Identify which cell holds the provided text, then report its (X, Y) central coordinate. 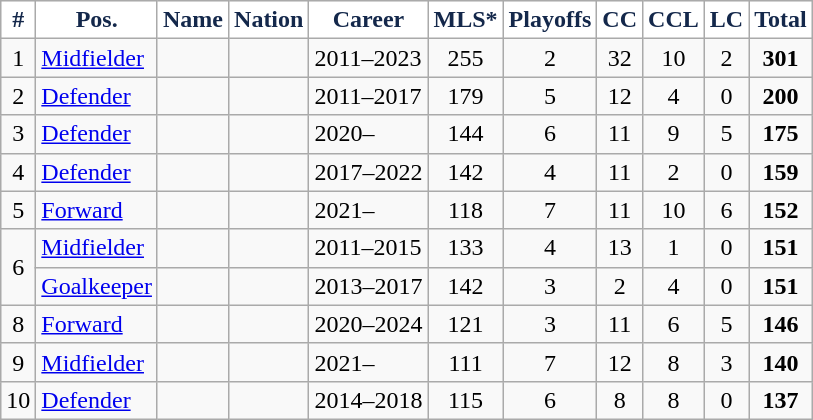
152 (781, 210)
2011–2023 (368, 58)
2017–2022 (368, 172)
301 (781, 58)
2014–2018 (368, 400)
Goalkeeper (97, 286)
2011–2015 (368, 248)
13 (620, 248)
115 (466, 400)
255 (466, 58)
CC (620, 20)
200 (781, 96)
Pos. (97, 20)
Career (368, 20)
144 (466, 134)
146 (781, 324)
179 (466, 96)
LC (726, 20)
Total (781, 20)
137 (781, 400)
MLS* (466, 20)
2020–2024 (368, 324)
121 (466, 324)
32 (620, 58)
133 (466, 248)
Nation (269, 20)
2020– (368, 134)
111 (466, 362)
118 (466, 210)
Playoffs (550, 20)
140 (781, 362)
175 (781, 134)
2011–2017 (368, 96)
# (18, 20)
159 (781, 172)
2013–2017 (368, 286)
CCL (674, 20)
Name (192, 20)
